For the text-containing cell, return its midpoint in [x, y] coordinate format. 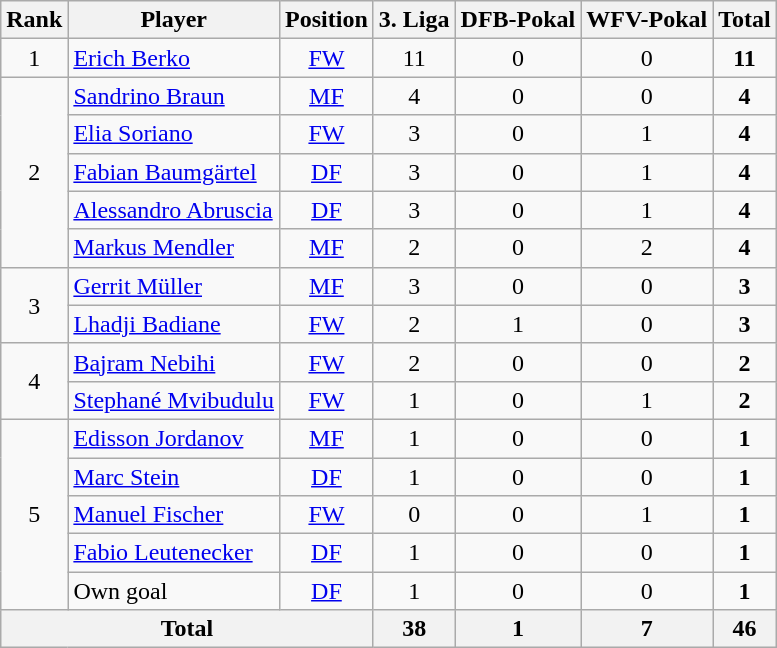
Lhadji Badiane [174, 324]
Edisson Jordanov [174, 438]
7 [647, 629]
Alessandro Abruscia [174, 210]
Rank [34, 20]
WFV-Pokal [647, 20]
Own goal [174, 591]
Bajram Nebihi [174, 362]
Player [174, 20]
Manuel Fischer [174, 515]
DFB-Pokal [518, 20]
Markus Mendler [174, 248]
3. Liga [414, 20]
Erich Berko [174, 58]
Marc Stein [174, 477]
Sandrino Braun [174, 96]
46 [745, 629]
Fabian Baumgärtel [174, 172]
5 [34, 514]
Position [327, 20]
Stephané Mvibudulu [174, 400]
Gerrit Müller [174, 286]
Elia Soriano [174, 134]
38 [414, 629]
Fabio Leutenecker [174, 553]
